Locate the cell with the specified text and output its [x, y] center coordinate. 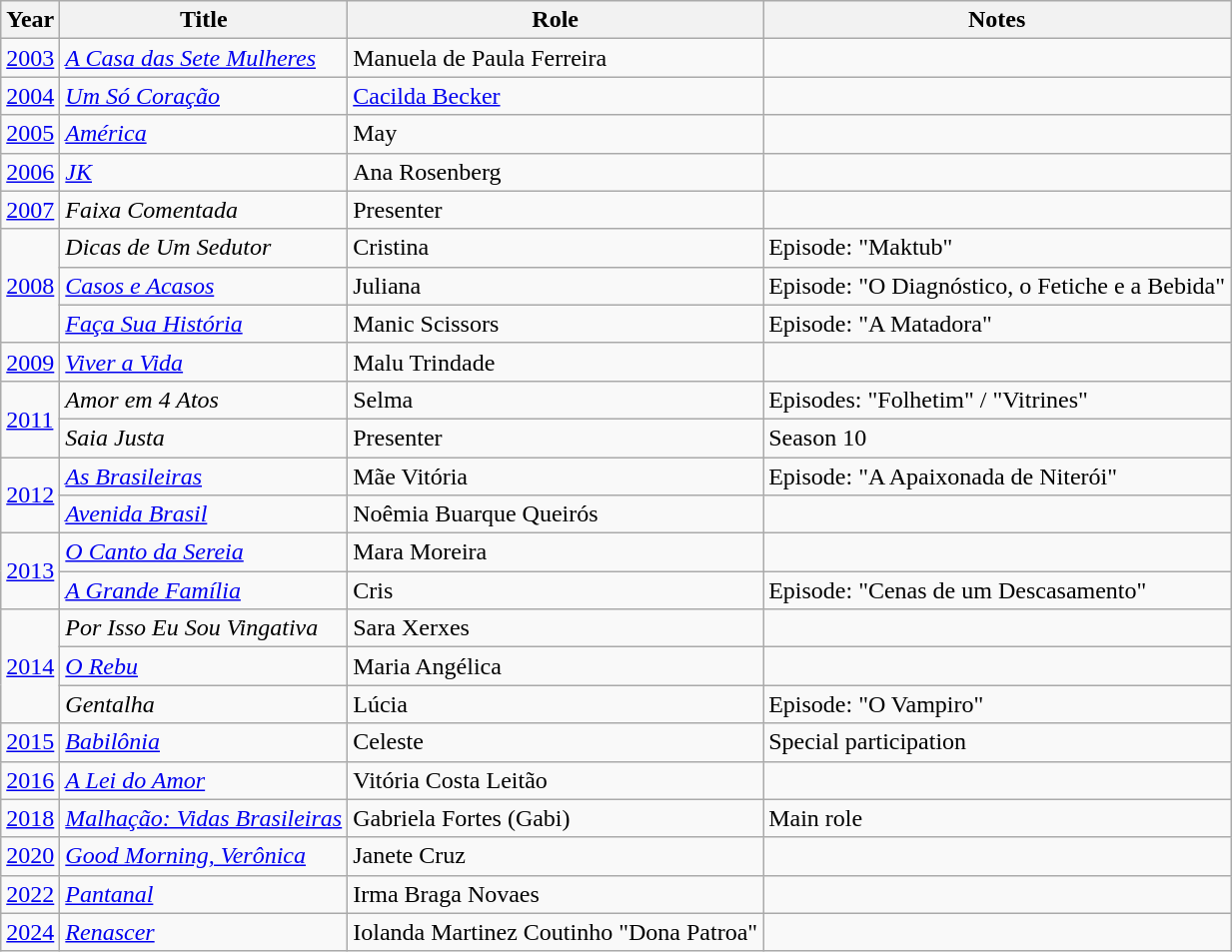
2007 [30, 210]
Episode: "O Vampiro" [997, 704]
A Grande Família [204, 590]
2011 [30, 419]
Noêmia Buarque Queirós [556, 514]
Selma [556, 400]
May [556, 134]
Faixa Comentada [204, 210]
A Lei do Amor [204, 780]
Lúcia [556, 704]
Juliana [556, 286]
2009 [30, 362]
Special participation [997, 742]
JK [204, 172]
Saia Justa [204, 438]
Faça Sua História [204, 324]
O Canto da Sereia [204, 552]
Amor em 4 Atos [204, 400]
Gabriela Fortes (Gabi) [556, 818]
2008 [30, 286]
2014 [30, 666]
2020 [30, 856]
2015 [30, 742]
Vitória Costa Leitão [556, 780]
Cristina [556, 248]
Good Morning, Verônica [204, 856]
Casos e Acasos [204, 286]
Ana Rosenberg [556, 172]
Notes [997, 20]
Viver a Vida [204, 362]
Irma Braga Novaes [556, 894]
Role [556, 20]
2022 [30, 894]
2005 [30, 134]
Malhação: Vidas Brasileiras [204, 818]
A Casa das Sete Mulheres [204, 58]
As Brasileiras [204, 476]
Episode: "Maktub" [997, 248]
Mara Moreira [556, 552]
Gentalha [204, 704]
América [204, 134]
2024 [30, 932]
Episodes: "Folhetim" / "Vitrines" [997, 400]
Renascer [204, 932]
Episode: "A Matadora" [997, 324]
Cris [556, 590]
2003 [30, 58]
Janete Cruz [556, 856]
Babilônia [204, 742]
2004 [30, 96]
Avenida Brasil [204, 514]
Manuela de Paula Ferreira [556, 58]
Manic Scissors [556, 324]
Season 10 [997, 438]
2016 [30, 780]
Sara Xerxes [556, 628]
Pantanal [204, 894]
Maria Angélica [556, 666]
Title [204, 20]
Episode: "Cenas de um Descasamento" [997, 590]
Year [30, 20]
2013 [30, 571]
Malu Trindade [556, 362]
O Rebu [204, 666]
Episode: "O Diagnóstico, o Fetiche e a Bebida" [997, 286]
Um Só Coração [204, 96]
2018 [30, 818]
Cacilda Becker [556, 96]
2012 [30, 495]
Celeste [556, 742]
Por Isso Eu Sou Vingativa [204, 628]
Episode: "A Apaixonada de Niterói" [997, 476]
Iolanda Martinez Coutinho "Dona Patroa" [556, 932]
Dicas de Um Sedutor [204, 248]
Mãe Vitória [556, 476]
Main role [997, 818]
2006 [30, 172]
